Locate the cell with the specified text and output its [X, Y] center coordinate. 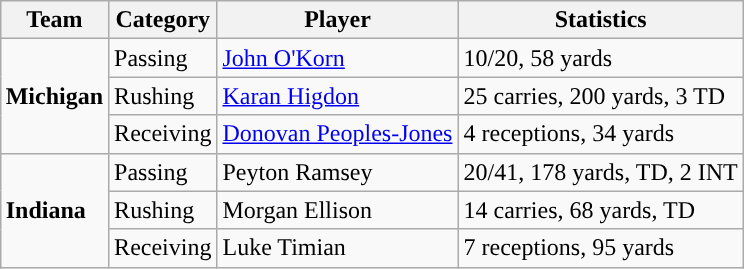
20/41, 178 yards, TD, 2 INT [600, 172]
7 receptions, 95 yards [600, 248]
Karan Higdon [338, 96]
14 carries, 68 yards, TD [600, 210]
Luke Timian [338, 248]
Statistics [600, 20]
Morgan Ellison [338, 210]
10/20, 58 yards [600, 58]
Category [163, 20]
Peyton Ramsey [338, 172]
4 receptions, 34 yards [600, 134]
John O'Korn [338, 58]
Player [338, 20]
Donovan Peoples-Jones [338, 134]
Michigan [54, 96]
25 carries, 200 yards, 3 TD [600, 96]
Team [54, 20]
Indiana [54, 210]
